Capture the cell that displays the provided text and extract its (X, Y) central coordinate. 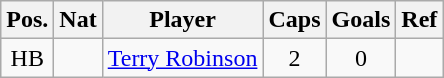
Pos. (28, 20)
Nat (78, 20)
Player (182, 20)
Terry Robinson (182, 58)
2 (294, 58)
0 (361, 58)
Caps (294, 20)
Goals (361, 20)
HB (28, 58)
Ref (420, 20)
